Scan for the cell matching the given text and deliver its (X, Y) coordinate at center. 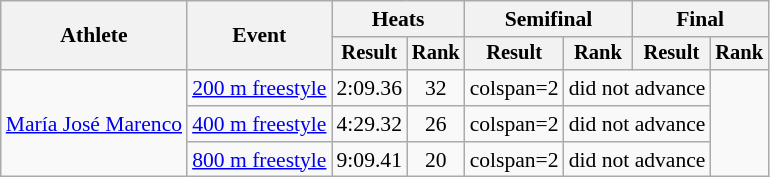
Athlete (94, 36)
200 m freestyle (259, 88)
4:29.32 (370, 124)
32 (436, 88)
Heats (398, 19)
26 (436, 124)
Event (259, 36)
2:09.36 (370, 88)
María José Marenco (94, 124)
Semifinal (549, 19)
400 m freestyle (259, 124)
Final (700, 19)
